Locate the cell with the specified text and output its [X, Y] center coordinate. 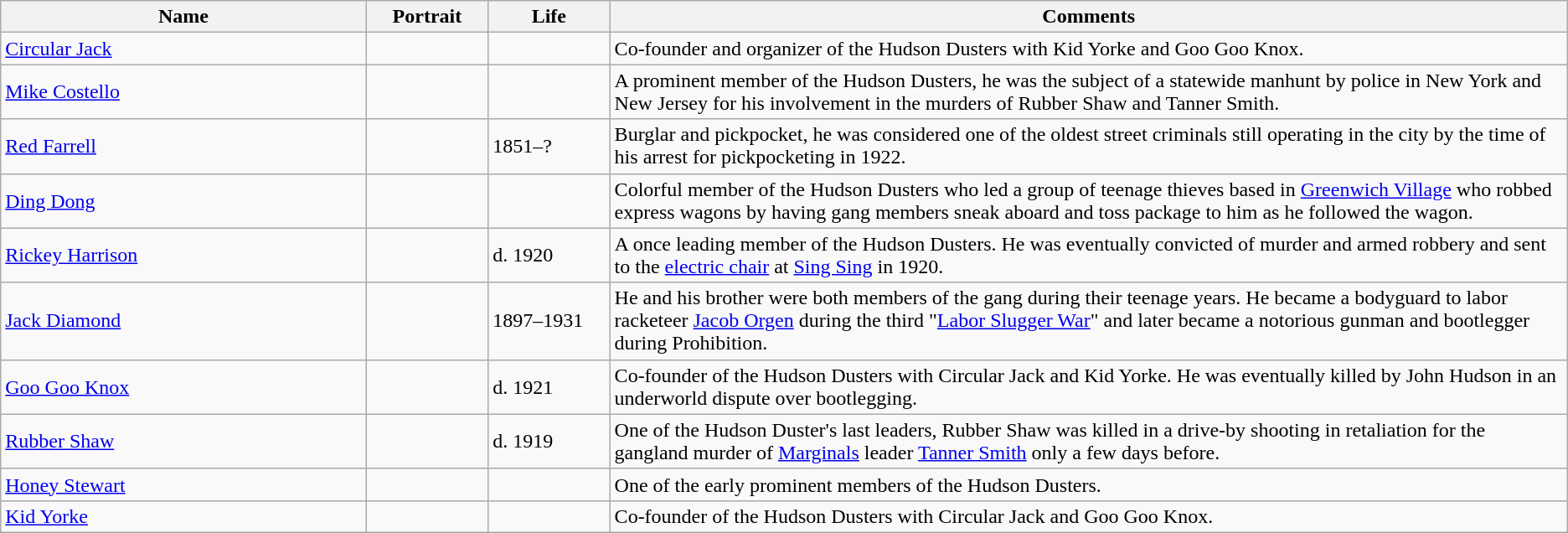
1851–? [549, 146]
d. 1919 [549, 441]
Ding Dong [183, 201]
Rubber Shaw [183, 441]
Red Farrell [183, 146]
Life [549, 17]
Co-founder of the Hudson Dusters with Circular Jack and Kid Yorke. He was eventually killed by John Hudson in an underworld dispute over bootlegging. [1089, 387]
Goo Goo Knox [183, 387]
d. 1921 [549, 387]
Mike Costello [183, 92]
Rickey Harrison [183, 255]
Kid Yorke [183, 516]
d. 1920 [549, 255]
Jack Diamond [183, 321]
Name [183, 17]
Honey Stewart [183, 484]
Comments [1089, 17]
Circular Jack [183, 49]
Portrait [427, 17]
Co-founder and organizer of the Hudson Dusters with Kid Yorke and Goo Goo Knox. [1089, 49]
1897–1931 [549, 321]
Co-founder of the Hudson Dusters with Circular Jack and Goo Goo Knox. [1089, 516]
One of the early prominent members of the Hudson Dusters. [1089, 484]
